Find where the given text appears and provide that cell's center as (x, y) coordinate. 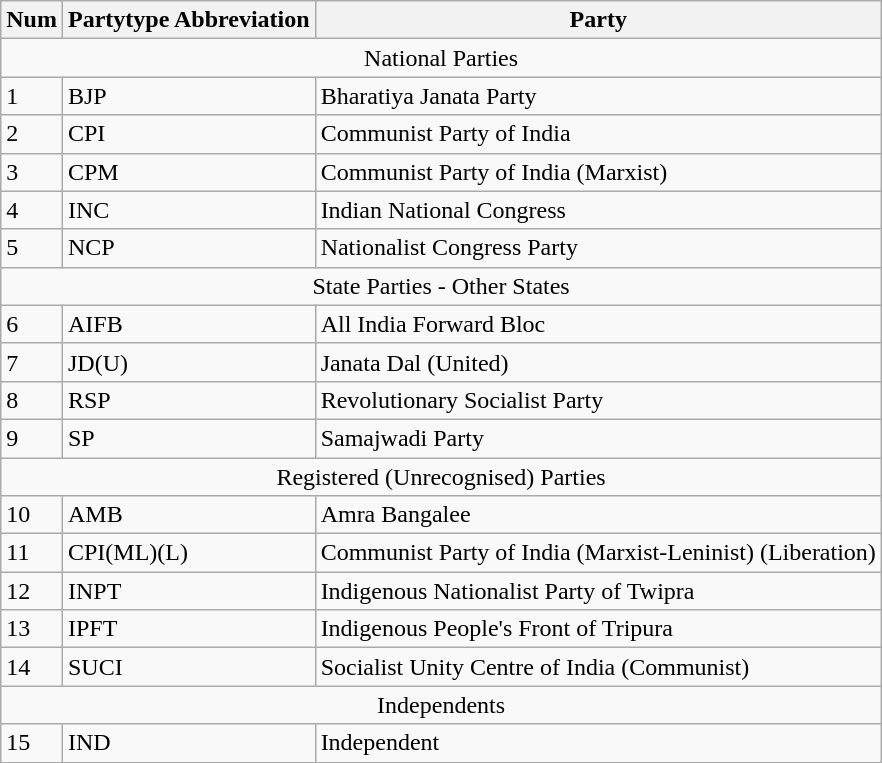
Indigenous Nationalist Party of Twipra (598, 591)
3 (32, 172)
9 (32, 438)
CPM (188, 172)
Indian National Congress (598, 210)
8 (32, 400)
Nationalist Congress Party (598, 248)
Party (598, 20)
JD(U) (188, 362)
NCP (188, 248)
12 (32, 591)
Amra Bangalee (598, 515)
IND (188, 743)
IPFT (188, 629)
INC (188, 210)
RSP (188, 400)
All India Forward Bloc (598, 324)
CPI (188, 134)
4 (32, 210)
Communist Party of India (598, 134)
National Parties (442, 58)
Registered (Unrecognised) Parties (442, 477)
7 (32, 362)
13 (32, 629)
Communist Party of India (Marxist) (598, 172)
CPI(ML)(L) (188, 553)
State Parties - Other States (442, 286)
Samajwadi Party (598, 438)
14 (32, 667)
Bharatiya Janata Party (598, 96)
BJP (188, 96)
Independent (598, 743)
6 (32, 324)
10 (32, 515)
Janata Dal (United) (598, 362)
2 (32, 134)
Num (32, 20)
Revolutionary Socialist Party (598, 400)
11 (32, 553)
Communist Party of India (Marxist-Leninist) (Liberation) (598, 553)
Indigenous People's Front of Tripura (598, 629)
Independents (442, 705)
1 (32, 96)
Partytype Abbreviation (188, 20)
AMB (188, 515)
Socialist Unity Centre of India (Communist) (598, 667)
SUCI (188, 667)
15 (32, 743)
5 (32, 248)
INPT (188, 591)
SP (188, 438)
AIFB (188, 324)
